Detect which cell encompasses the target text, then output its [X, Y] center coordinate. 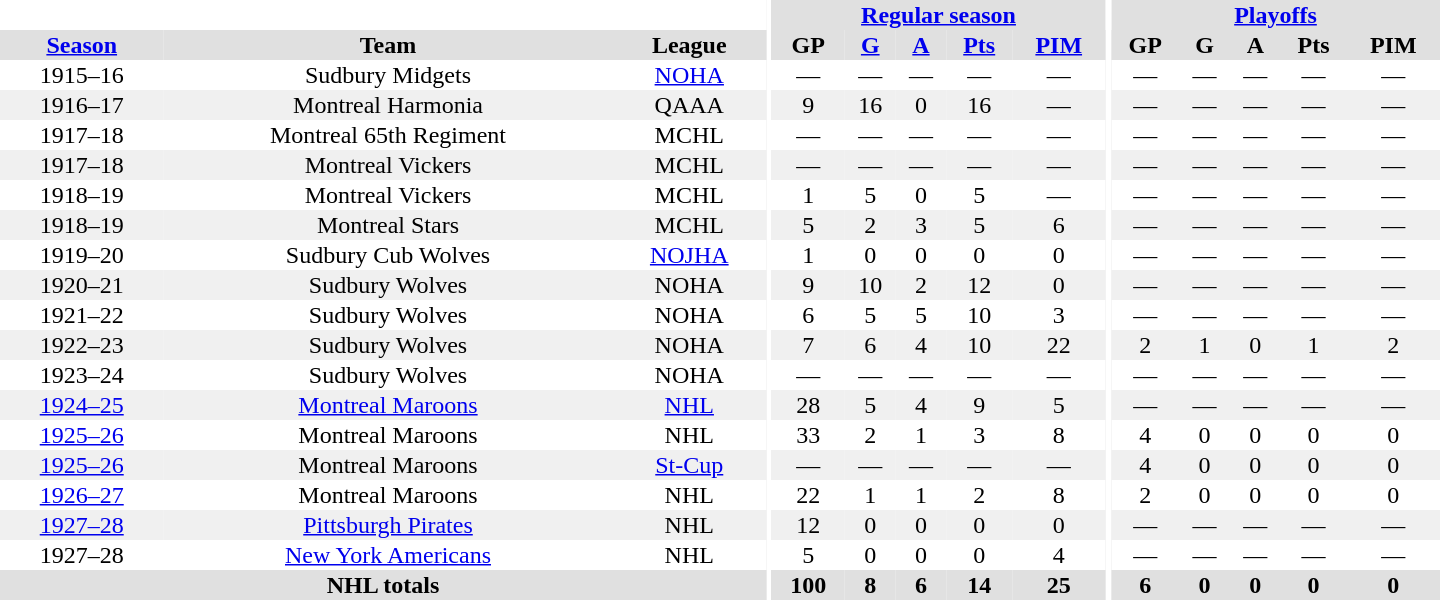
Season [82, 45]
Playoffs [1276, 15]
28 [808, 405]
1916–17 [82, 105]
1924–25 [82, 405]
1923–24 [82, 375]
1926–27 [82, 495]
NHL totals [383, 585]
Regular season [939, 15]
25 [1058, 585]
Team [388, 45]
Montreal 65th Regiment [388, 135]
QAAA [690, 105]
Montreal Harmonia [388, 105]
New York Americans [388, 555]
7 [808, 345]
1922–23 [82, 345]
1920–21 [82, 285]
14 [979, 585]
Pittsburgh Pirates [388, 525]
Sudbury Midgets [388, 75]
1921–22 [82, 315]
Montreal Stars [388, 225]
100 [808, 585]
1919–20 [82, 255]
St-Cup [690, 465]
33 [808, 435]
1915–16 [82, 75]
Sudbury Cub Wolves [388, 255]
League [690, 45]
NOJHA [690, 255]
